Determine the (X, Y) coordinate at the center of the cell enclosing the given text.  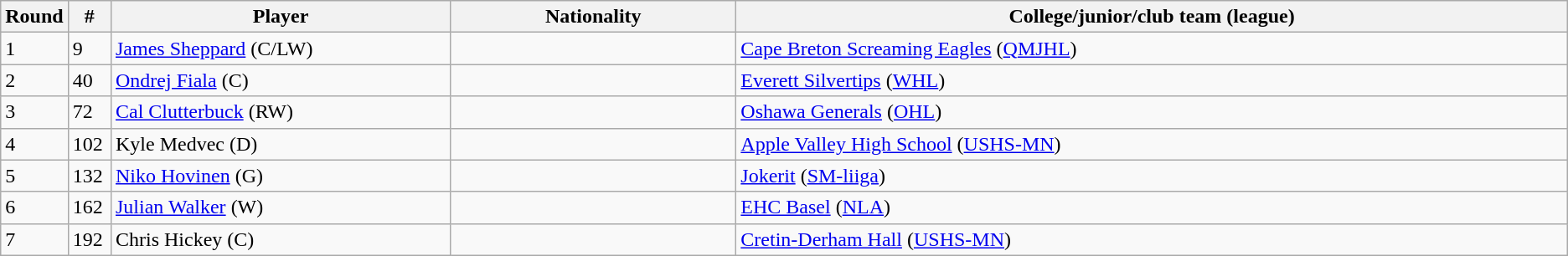
192 (89, 239)
132 (89, 176)
102 (89, 144)
Ondrej Fiala (C) (280, 80)
Everett Silvertips (WHL) (1152, 80)
Apple Valley High School (USHS-MN) (1152, 144)
3 (34, 112)
Cretin-Derham Hall (USHS-MN) (1152, 239)
1 (34, 49)
Julian Walker (W) (280, 207)
162 (89, 207)
7 (34, 239)
Kyle Medvec (D) (280, 144)
2 (34, 80)
Player (280, 17)
Jokerit (SM-liiga) (1152, 176)
9 (89, 49)
40 (89, 80)
5 (34, 176)
4 (34, 144)
Cal Clutterbuck (RW) (280, 112)
Cape Breton Screaming Eagles (QMJHL) (1152, 49)
# (89, 17)
Niko Hovinen (G) (280, 176)
Round (34, 17)
James Sheppard (C/LW) (280, 49)
College/junior/club team (league) (1152, 17)
Chris Hickey (C) (280, 239)
6 (34, 207)
72 (89, 112)
Oshawa Generals (OHL) (1152, 112)
EHC Basel (NLA) (1152, 207)
Nationality (593, 17)
